Scan for the cell matching the given text and deliver its (X, Y) coordinate at center. 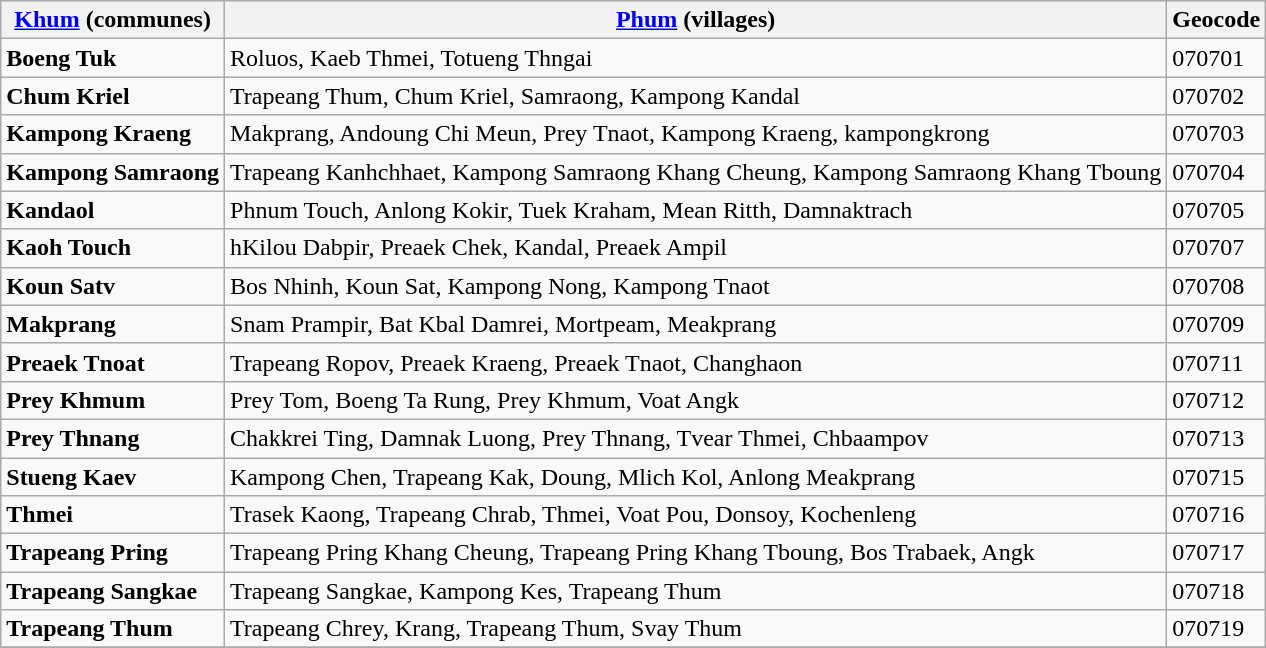
Trasek Kaong, Trapeang Chrab, Thmei, Voat Pou, Donsoy, Kochenleng (696, 515)
Trapeang Ropov, Preaek Kraeng, Preaek Tnaot, Changhaon (696, 362)
Trapeang Kanhchhaet, Kampong Samraong Khang Cheung, Kampong Samraong Khang Tboung (696, 172)
Bos Nhinh, Koun Sat, Kampong Nong, Kampong Tnaot (696, 286)
hKilou Dabpir, Preaek Chek, Kandal, Preaek Ampil (696, 248)
Trapeang Sangkae, Kampong Kes, Trapeang Thum (696, 591)
Prey Tom, Boeng Ta Rung, Prey Khmum, Voat Angk (696, 400)
070701 (1216, 58)
070703 (1216, 134)
Stueng Kaev (113, 477)
Chakkrei Ting, Damnak Luong, Prey Thnang, Tvear Thmei, Chbaampov (696, 438)
Phnum Touch, Anlong Kokir, Tuek Kraham, Mean Ritth, Damnaktrach (696, 210)
Chum Kriel (113, 96)
070707 (1216, 248)
070708 (1216, 286)
Koun Satv (113, 286)
070717 (1216, 553)
070709 (1216, 324)
Trapeang Pring Khang Cheung, Trapeang Pring Khang Tboung, Bos Trabaek, Angk (696, 553)
Boeng Tuk (113, 58)
Kaoh Touch (113, 248)
070718 (1216, 591)
070713 (1216, 438)
Kampong Samraong (113, 172)
070702 (1216, 96)
Kampong Kraeng (113, 134)
Phum (villages) (696, 20)
Prey Thnang (113, 438)
070711 (1216, 362)
Trapeang Chrey, Krang, Trapeang Thum, Svay Thum (696, 629)
Trapeang Thum, Chum Kriel, Samraong, Kampong Kandal (696, 96)
070712 (1216, 400)
070715 (1216, 477)
Thmei (113, 515)
Geocode (1216, 20)
Kampong Chen, Trapeang Kak, Doung, Mlich Kol, Anlong Meakprang (696, 477)
070705 (1216, 210)
Makprang (113, 324)
Roluos, Kaeb Thmei, Totueng Thngai (696, 58)
070719 (1216, 629)
Makprang, Andoung Chi Meun, Prey Tnaot, Kampong Kraeng, kampongkrong (696, 134)
Trapeang Thum (113, 629)
Preaek Tnoat (113, 362)
Snam Prampir, Bat Kbal Damrei, Mortpeam, Meakprang (696, 324)
Khum (communes) (113, 20)
070704 (1216, 172)
Kandaol (113, 210)
Trapeang Sangkae (113, 591)
070716 (1216, 515)
Prey Khmum (113, 400)
Trapeang Pring (113, 553)
